Return [x, y] of the center of cell containing provided text 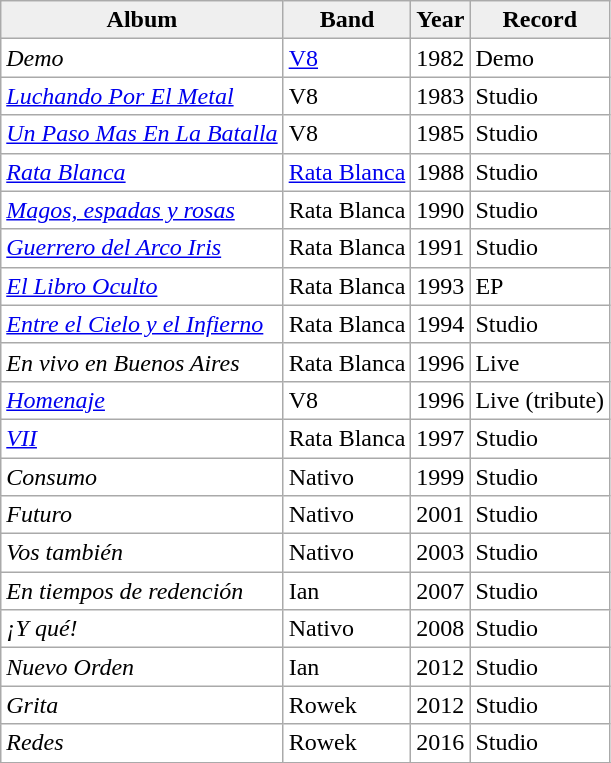
1997 [440, 438]
Luchando Por El Metal [142, 96]
Nuevo Orden [142, 667]
1993 [440, 286]
En vivo en Buenos Aires [142, 362]
2008 [440, 629]
2016 [440, 743]
Record [540, 20]
Live [540, 362]
EP [540, 286]
Band [347, 20]
1985 [440, 134]
Guerrero del Arco Iris [142, 248]
1988 [440, 172]
Entre el Cielo y el Infierno [142, 324]
Grita [142, 705]
Year [440, 20]
1999 [440, 477]
Consumo [142, 477]
Magos, espadas y rosas [142, 210]
El Libro Oculto [142, 286]
Homenaje [142, 400]
1990 [440, 210]
VII [142, 438]
¡Y qué! [142, 629]
2007 [440, 591]
1983 [440, 96]
En tiempos de redención [142, 591]
Redes [142, 743]
Vos también [142, 553]
1982 [440, 58]
Live (tribute) [540, 400]
Futuro [142, 515]
1994 [440, 324]
1991 [440, 248]
2001 [440, 515]
Album [142, 20]
Un Paso Mas En La Batalla [142, 134]
2003 [440, 553]
